Find where the given text appears and provide that cell's center as [x, y] coordinate. 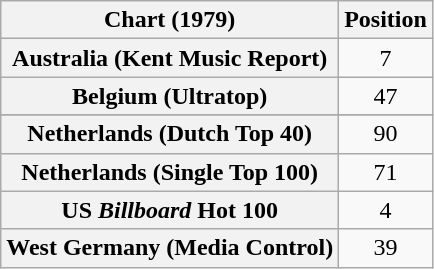
47 [386, 96]
Netherlands (Dutch Top 40) [170, 134]
Netherlands (Single Top 100) [170, 172]
39 [386, 248]
Position [386, 20]
4 [386, 210]
90 [386, 134]
Belgium (Ultratop) [170, 96]
US Billboard Hot 100 [170, 210]
Chart (1979) [170, 20]
Australia (Kent Music Report) [170, 58]
71 [386, 172]
7 [386, 58]
West Germany (Media Control) [170, 248]
